Determine the [x, y] coordinate at the center of the cell enclosing the given text.  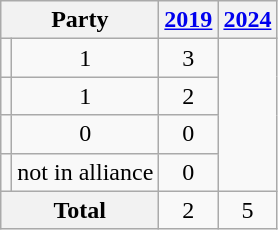
5 [248, 210]
Party [80, 20]
2019 [188, 20]
3 [188, 58]
Total [80, 210]
2024 [248, 20]
not in alliance [86, 172]
